Identify which cell holds the provided text, then report its (x, y) central coordinate. 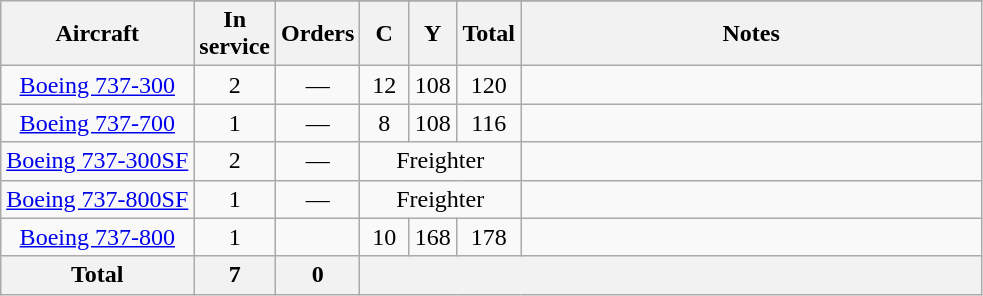
0 (318, 275)
7 (235, 275)
Boeing 737-700 (98, 123)
116 (489, 123)
168 (432, 237)
Aircraft (98, 34)
Boeing 737-300SF (98, 161)
In service (235, 34)
Notes (752, 34)
Orders (318, 34)
Boeing 737-300 (98, 85)
12 (384, 85)
Boeing 737-800SF (98, 199)
10 (384, 237)
Boeing 737-800 (98, 237)
Y (432, 34)
8 (384, 123)
120 (489, 85)
C (384, 34)
178 (489, 237)
